Output the [X, Y] coordinate of the center of the cell containing the given text.  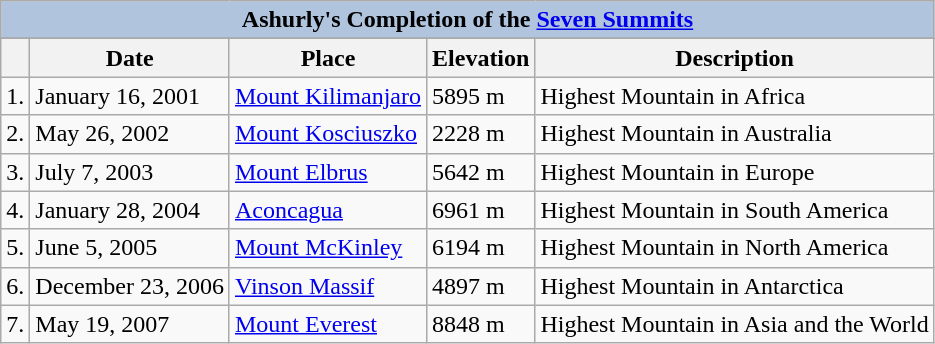
Vinson Massif [328, 286]
Highest Mountain in Antarctica [734, 286]
May 26, 2002 [130, 134]
8848 m [481, 324]
6194 m [481, 248]
3. [16, 172]
5. [16, 248]
6961 m [481, 210]
2228 m [481, 134]
4897 m [481, 286]
Highest Mountain in Europe [734, 172]
Mount Elbrus [328, 172]
1. [16, 96]
Ashurly's Completion of the Seven Summits [468, 20]
Mount Kosciuszko [328, 134]
Highest Mountain in South America [734, 210]
4. [16, 210]
Date [130, 58]
Mount Everest [328, 324]
Highest Mountain in Africa [734, 96]
December 23, 2006 [130, 286]
June 5, 2005 [130, 248]
Aconcagua [328, 210]
January 16, 2001 [130, 96]
Elevation [481, 58]
Mount McKinley [328, 248]
5895 m [481, 96]
Highest Mountain in Australia [734, 134]
Place [328, 58]
5642 m [481, 172]
2. [16, 134]
Highest Mountain in Asia and the World [734, 324]
6. [16, 286]
Highest Mountain in North America [734, 248]
7. [16, 324]
July 7, 2003 [130, 172]
January 28, 2004 [130, 210]
Mount Kilimanjaro [328, 96]
May 19, 2007 [130, 324]
Description [734, 58]
